For the text-containing cell, return its midpoint in [X, Y] coordinate format. 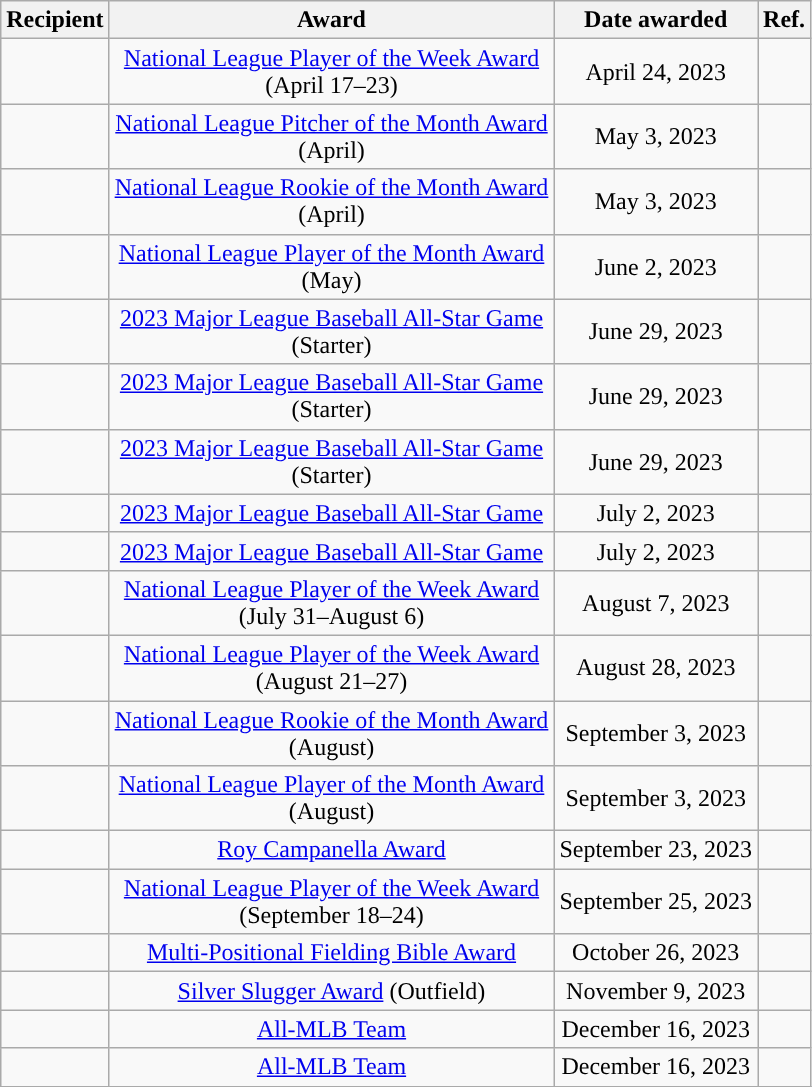
Roy Campanella Award [332, 850]
Recipient [55, 20]
October 26, 2023 [656, 953]
November 9, 2023 [656, 991]
National League Player of the Month Award (August) [332, 798]
National League Player of the Week Award (April 17–23) [332, 72]
Award [332, 20]
Multi-Positional Fielding Bible Award [332, 953]
National League Pitcher of the Month Award (April) [332, 136]
Date awarded [656, 20]
August 7, 2023 [656, 602]
National League Player of the Week Award (August 21–27) [332, 668]
September 23, 2023 [656, 850]
April 24, 2023 [656, 72]
Ref. [784, 20]
June 2, 2023 [656, 266]
Silver Slugger Award (Outfield) [332, 991]
National League Rookie of the Month Award (April) [332, 202]
National League Rookie of the Month Award (August) [332, 732]
August 28, 2023 [656, 668]
National League Player of the Month Award (May) [332, 266]
National League Player of the Week Award (September 18–24) [332, 902]
National League Player of the Week Award (July 31–August 6) [332, 602]
September 25, 2023 [656, 902]
